Pinpoint the cell where the given text exists, returning its (x, y) midpoint coordinate. 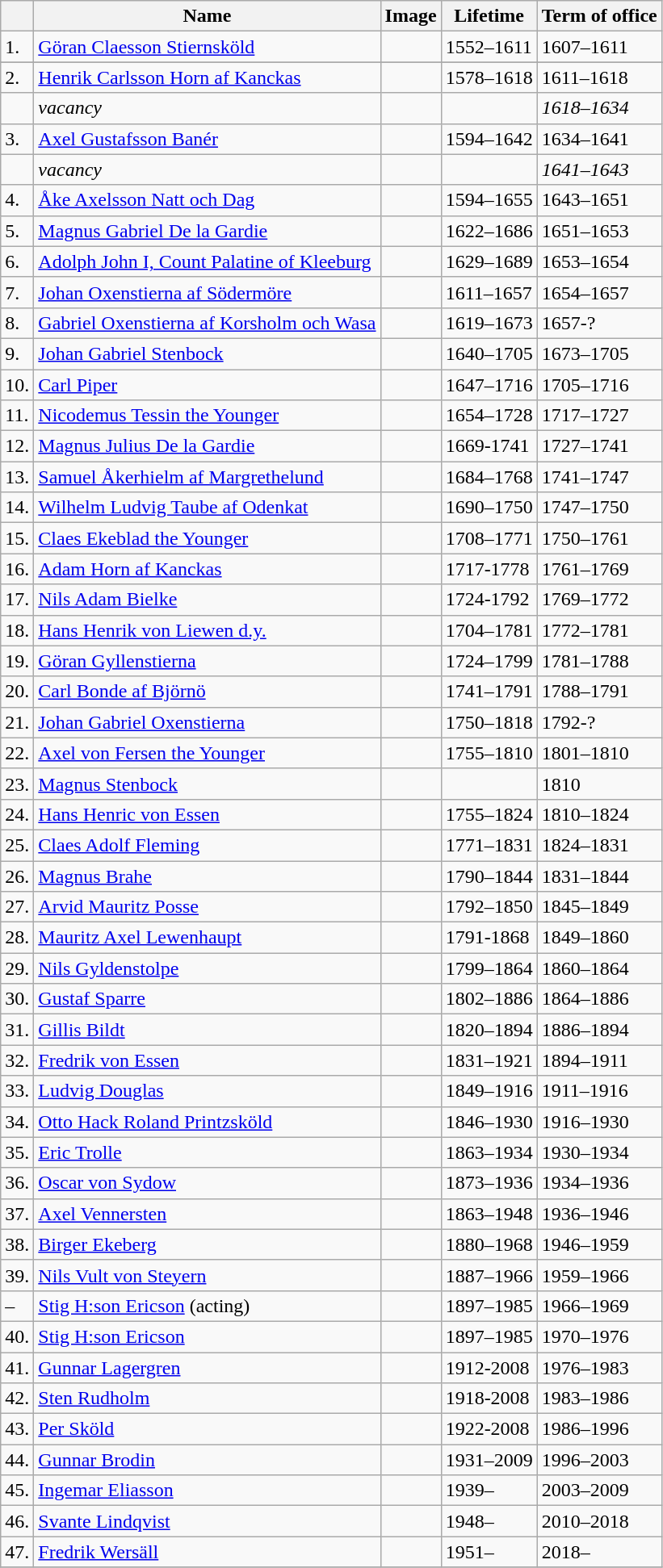
1820–1894 (489, 1030)
Gunnar Lagergren (207, 1368)
1939– (489, 1491)
1704–1781 (489, 630)
1799–1864 (489, 968)
1864–1886 (599, 999)
Mauritz Axel Lewenhaupt (207, 938)
1622–1686 (489, 231)
1634–1641 (599, 139)
1717–1727 (599, 416)
Gunnar Brodin (207, 1460)
1781–1788 (599, 661)
1629–1689 (489, 261)
1788–1791 (599, 692)
3. (18, 139)
Birger Ekeberg (207, 1244)
Claes Ekeblad the Younger (207, 538)
Stig H:son Ericson (207, 1336)
Per Sköld (207, 1429)
14. (18, 508)
1673–1705 (599, 353)
12. (18, 446)
Göran Claesson Stiernsköld (207, 47)
Adam Horn af Kanckas (207, 569)
9. (18, 353)
Nils Gyldenstolpe (207, 968)
1657-? (599, 323)
Åke Axelsson Natt och Dag (207, 200)
1669-1741 (489, 446)
1727–1741 (599, 446)
Fredrik Wersäll (207, 1552)
Fredrik von Essen (207, 1060)
1849–1860 (599, 938)
Henrik Carlsson Horn af Kanckas (207, 77)
1594–1642 (489, 139)
Magnus Stenbock (207, 784)
1918-2008 (489, 1399)
Claes Adolf Fleming (207, 845)
Arvid Mauritz Posse (207, 907)
1976–1983 (599, 1368)
1911–1916 (599, 1091)
1831–1844 (599, 876)
1690–1750 (489, 508)
Otto Hack Roland Printzsköld (207, 1122)
20. (18, 692)
44. (18, 1460)
Göran Gyllenstierna (207, 661)
Magnus Gabriel De la Gardie (207, 231)
2003–2009 (599, 1491)
1930–1934 (599, 1152)
1831–1921 (489, 1060)
1810 (599, 784)
1654–1728 (489, 416)
1922-2008 (489, 1429)
1860–1864 (599, 968)
1845–1849 (599, 907)
1948– (489, 1521)
1761–1769 (599, 569)
1824–1831 (599, 845)
8. (18, 323)
7. (18, 292)
1983–1986 (599, 1399)
1771–1831 (489, 845)
1640–1705 (489, 353)
1618–1634 (599, 108)
4. (18, 200)
1931–2009 (489, 1460)
Gillis Bildt (207, 1030)
1802–1886 (489, 999)
40. (18, 1336)
1750–1818 (489, 722)
1747–1750 (599, 508)
31. (18, 1030)
37. (18, 1214)
2. (18, 77)
Samuel Åkerhielm af Margrethelund (207, 477)
1880–1968 (489, 1244)
Johan Gabriel Stenbock (207, 353)
1643–1651 (599, 200)
Axel Vennersten (207, 1214)
Ingemar Eliasson (207, 1491)
Carl Bonde af Björnö (207, 692)
45. (18, 1491)
Adolph John I, Count Palatine of Kleeburg (207, 261)
1792-? (599, 722)
1594–1655 (489, 200)
15. (18, 538)
– (18, 1306)
1863–1934 (489, 1152)
Magnus Julius De la Gardie (207, 446)
32. (18, 1060)
Sten Rudholm (207, 1399)
1717-1778 (489, 569)
1894–1911 (599, 1060)
1849–1916 (489, 1091)
Axel Gustafsson Banér (207, 139)
1578–1618 (489, 77)
1951– (489, 1552)
Ludvig Douglas (207, 1091)
33. (18, 1091)
1801–1810 (599, 753)
1846–1930 (489, 1122)
5. (18, 231)
1741–1791 (489, 692)
1792–1850 (489, 907)
29. (18, 968)
1986–1996 (599, 1429)
28. (18, 938)
Axel von Fersen the Younger (207, 753)
34. (18, 1122)
1607–1611 (599, 47)
6. (18, 261)
1653–1654 (599, 261)
Term of office (599, 16)
Image (410, 16)
1552–1611 (489, 47)
Svante Lindqvist (207, 1521)
21. (18, 722)
22. (18, 753)
26. (18, 876)
24. (18, 814)
1708–1771 (489, 538)
Lifetime (489, 16)
1651–1653 (599, 231)
35. (18, 1152)
1. (18, 47)
1966–1969 (599, 1306)
1772–1781 (599, 630)
1996–2003 (599, 1460)
19. (18, 661)
Oscar von Sydow (207, 1183)
39. (18, 1275)
1684–1768 (489, 477)
1936–1946 (599, 1214)
1873–1936 (489, 1183)
1654–1657 (599, 292)
Nils Vult von Steyern (207, 1275)
Hans Henrik von Liewen d.y. (207, 630)
Magnus Brahe (207, 876)
25. (18, 845)
Johan Gabriel Oxenstierna (207, 722)
11. (18, 416)
46. (18, 1521)
1934–1936 (599, 1183)
2018– (599, 1552)
1916–1930 (599, 1122)
1611–1657 (489, 292)
1619–1673 (489, 323)
41. (18, 1368)
18. (18, 630)
Stig H:son Ericson (acting) (207, 1306)
1641–1643 (599, 169)
43. (18, 1429)
Nils Adam Bielke (207, 600)
1647–1716 (489, 385)
1611–1618 (599, 77)
Gabriel Oxenstierna af Korsholm och Wasa (207, 323)
23. (18, 784)
1887–1966 (489, 1275)
42. (18, 1399)
1791-1868 (489, 938)
1741–1747 (599, 477)
2010–2018 (599, 1521)
1863–1948 (489, 1214)
1724–1799 (489, 661)
1912-2008 (489, 1368)
1705–1716 (599, 385)
10. (18, 385)
Eric Trolle (207, 1152)
1959–1966 (599, 1275)
Nicodemus Tessin the Younger (207, 416)
Hans Henric von Essen (207, 814)
Carl Piper (207, 385)
1755–1824 (489, 814)
27. (18, 907)
Johan Oxenstierna af Södermöre (207, 292)
1750–1761 (599, 538)
Gustaf Sparre (207, 999)
1790–1844 (489, 876)
38. (18, 1244)
1724-1792 (489, 600)
Wilhelm Ludvig Taube af Odenkat (207, 508)
1755–1810 (489, 753)
1810–1824 (599, 814)
16. (18, 569)
47. (18, 1552)
1970–1976 (599, 1336)
13. (18, 477)
1769–1772 (599, 600)
36. (18, 1183)
Name (207, 16)
30. (18, 999)
1946–1959 (599, 1244)
1886–1894 (599, 1030)
17. (18, 600)
